Identify which cell holds the provided text, then report its (X, Y) central coordinate. 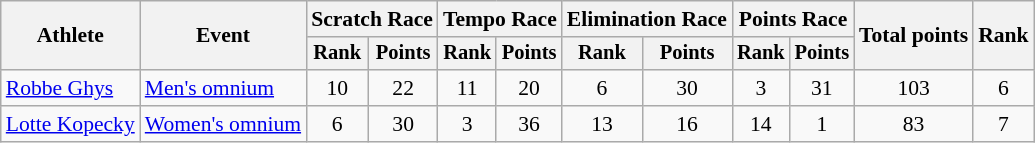
Scratch Race (372, 19)
Event (223, 36)
13 (602, 124)
16 (687, 124)
Robbe Ghys (70, 88)
Athlete (70, 36)
Tempo Race (500, 19)
14 (761, 124)
Lotte Kopecky (70, 124)
Women's omnium (223, 124)
1 (822, 124)
10 (337, 88)
22 (403, 88)
31 (822, 88)
83 (914, 124)
Total points (914, 36)
36 (528, 124)
7 (1004, 124)
Elimination Race (647, 19)
11 (467, 88)
Men's omnium (223, 88)
Points Race (793, 19)
20 (528, 88)
103 (914, 88)
